Identify which cell holds the provided text, then report its (x, y) central coordinate. 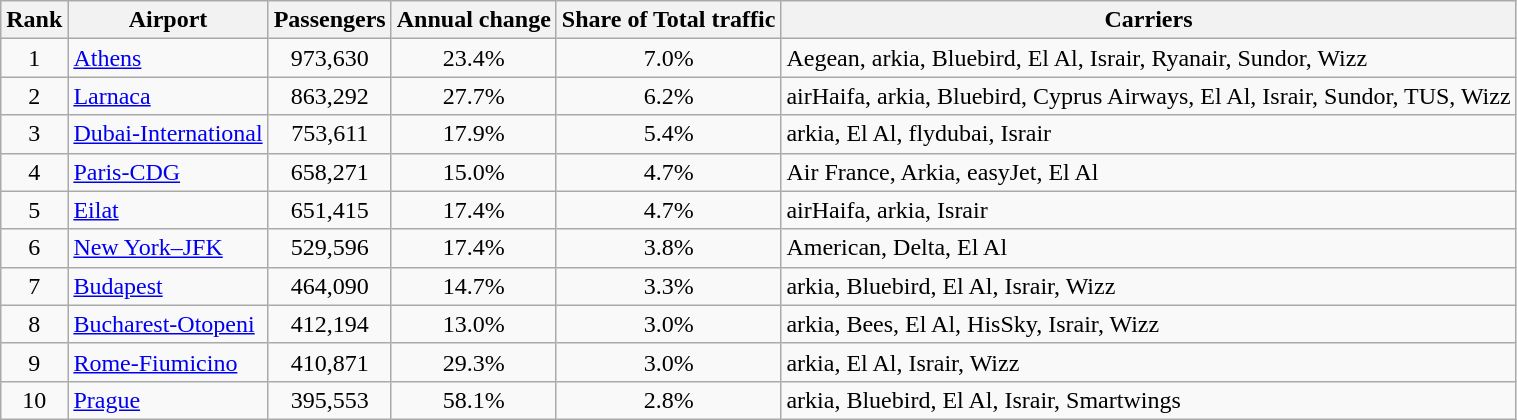
5.4% (668, 134)
3.3% (668, 286)
529,596 (330, 248)
Athens (168, 58)
Passengers (330, 20)
New York–JFK (168, 248)
3.8% (668, 248)
3 (34, 134)
973,630 (330, 58)
15.0% (474, 172)
4 (34, 172)
10 (34, 400)
airHaifa, arkia, Bluebird, Cyprus Airways, El Al, Israir, Sundor, TUS, Wizz (1148, 96)
Carriers (1148, 20)
Share of Total traffic (668, 20)
6 (34, 248)
6.2% (668, 96)
Airport (168, 20)
9 (34, 362)
Aegean, arkia, Bluebird, El Al, Israir, Ryanair, Sundor, Wizz (1148, 58)
17.9% (474, 134)
412,194 (330, 324)
27.7% (474, 96)
Budapest (168, 286)
2 (34, 96)
Rank (34, 20)
American, Delta, El Al (1148, 248)
29.3% (474, 362)
arkia, Bluebird, El Al, Israir, Wizz (1148, 286)
1 (34, 58)
Air France, Arkia, easyJet, El Al (1148, 172)
Rome-Fiumicino (168, 362)
Bucharest-Otopeni (168, 324)
14.7% (474, 286)
Prague (168, 400)
arkia, El Al, flydubai, Israir (1148, 134)
8 (34, 324)
Annual change (474, 20)
23.4% (474, 58)
651,415 (330, 210)
863,292 (330, 96)
58.1% (474, 400)
Paris-CDG (168, 172)
7 (34, 286)
5 (34, 210)
arkia, Bluebird, El Al, Israir, Smartwings (1148, 400)
7.0% (668, 58)
395,553 (330, 400)
airHaifa, arkia, Israir (1148, 210)
Larnaca (168, 96)
2.8% (668, 400)
13.0% (474, 324)
Dubai-International (168, 134)
Eilat (168, 210)
arkia, El Al, Israir, Wizz (1148, 362)
753,611 (330, 134)
410,871 (330, 362)
arkia, Bees, El Al, HisSky, Israir, Wizz (1148, 324)
464,090 (330, 286)
658,271 (330, 172)
